Determine the (X, Y) coordinate at the center of the cell enclosing the given text.  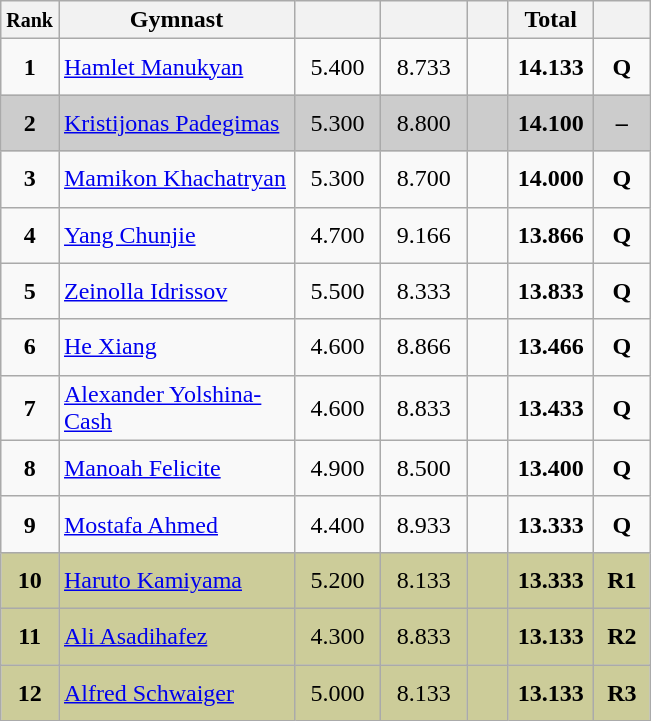
Mostafa Ahmed (176, 524)
Zeinolla Idrissov (176, 291)
13.833 (551, 291)
Mamikon Khachatryan (176, 179)
5.200 (338, 580)
9.166 (424, 235)
8.866 (424, 347)
5.500 (338, 291)
4.300 (338, 636)
Alexander Yolshina-Cash (176, 408)
He Xiang (176, 347)
9 (30, 524)
Gymnast (176, 20)
3 (30, 179)
Manoah Felicite (176, 468)
14.000 (551, 179)
– (622, 123)
Kristijonas Padegimas (176, 123)
13.466 (551, 347)
4.700 (338, 235)
8.800 (424, 123)
R2 (622, 636)
8.933 (424, 524)
8 (30, 468)
2 (30, 123)
13.866 (551, 235)
8.500 (424, 468)
10 (30, 580)
Haruto Kamiyama (176, 580)
R3 (622, 692)
13.400 (551, 468)
Rank (30, 20)
8.700 (424, 179)
5.400 (338, 67)
8.733 (424, 67)
8.333 (424, 291)
13.433 (551, 408)
6 (30, 347)
R1 (622, 580)
11 (30, 636)
4.400 (338, 524)
5.000 (338, 692)
1 (30, 67)
4.900 (338, 468)
Ali Asadihafez (176, 636)
Yang Chunjie (176, 235)
14.133 (551, 67)
4 (30, 235)
12 (30, 692)
Alfred Schwaiger (176, 692)
Total (551, 20)
7 (30, 408)
Hamlet Manukyan (176, 67)
5 (30, 291)
14.100 (551, 123)
